Scan for the cell matching the given text and deliver its [X, Y] coordinate at center. 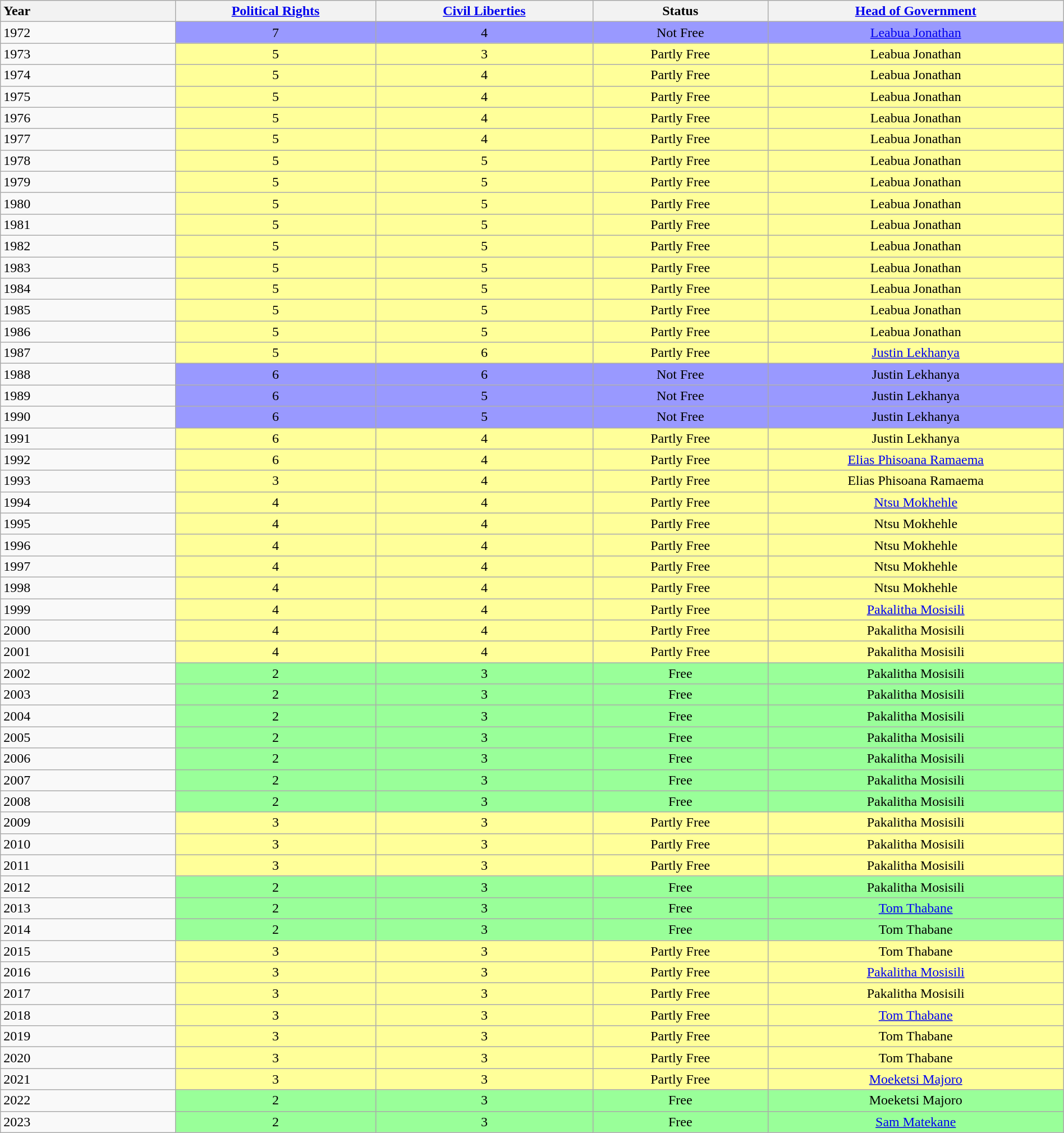
1988 [88, 374]
Head of Government [916, 11]
1990 [88, 417]
2013 [88, 908]
2005 [88, 737]
1976 [88, 118]
1980 [88, 203]
1995 [88, 524]
2009 [88, 823]
1979 [88, 182]
2002 [88, 673]
1991 [88, 438]
Civil Liberties [484, 11]
2016 [88, 973]
2008 [88, 801]
1983 [88, 268]
1992 [88, 460]
1999 [88, 609]
Year [88, 11]
2015 [88, 951]
2019 [88, 1036]
7 [276, 33]
1982 [88, 246]
Status [680, 11]
1974 [88, 75]
2011 [88, 865]
2022 [88, 1100]
2021 [88, 1079]
1989 [88, 396]
1998 [88, 588]
1984 [88, 289]
1973 [88, 54]
2020 [88, 1058]
2004 [88, 716]
2007 [88, 780]
2010 [88, 844]
2023 [88, 1122]
2012 [88, 887]
1986 [88, 332]
2001 [88, 652]
1972 [88, 33]
2018 [88, 1015]
1987 [88, 353]
2003 [88, 695]
2017 [88, 994]
1981 [88, 224]
1997 [88, 566]
1978 [88, 160]
1994 [88, 502]
Sam Matekane [916, 1122]
2014 [88, 929]
1975 [88, 97]
2006 [88, 759]
2000 [88, 631]
1993 [88, 481]
1996 [88, 545]
Political Rights [276, 11]
1985 [88, 310]
1977 [88, 139]
